Identify which cell holds the provided text, then report its (x, y) central coordinate. 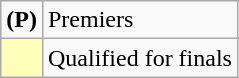
Qualified for finals (140, 58)
Premiers (140, 20)
(P) (22, 20)
